Capture the cell that displays the provided text and extract its [X, Y] central coordinate. 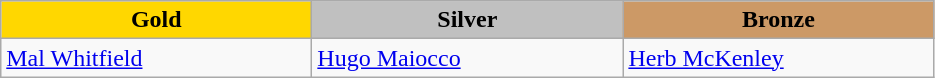
Silver [468, 20]
Hugo Maiocco [468, 58]
Herb McKenley [778, 58]
Mal Whitfield [156, 58]
Gold [156, 20]
Bronze [778, 20]
